Provide the [X, Y] coordinate of the cell's center where the given text is located.  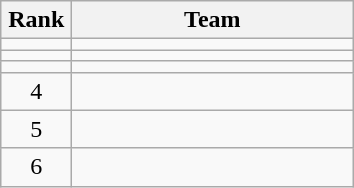
6 [36, 167]
Team [212, 20]
5 [36, 129]
4 [36, 91]
Rank [36, 20]
